From the cell containing the given text, extract its center point as (X, Y) coordinate. 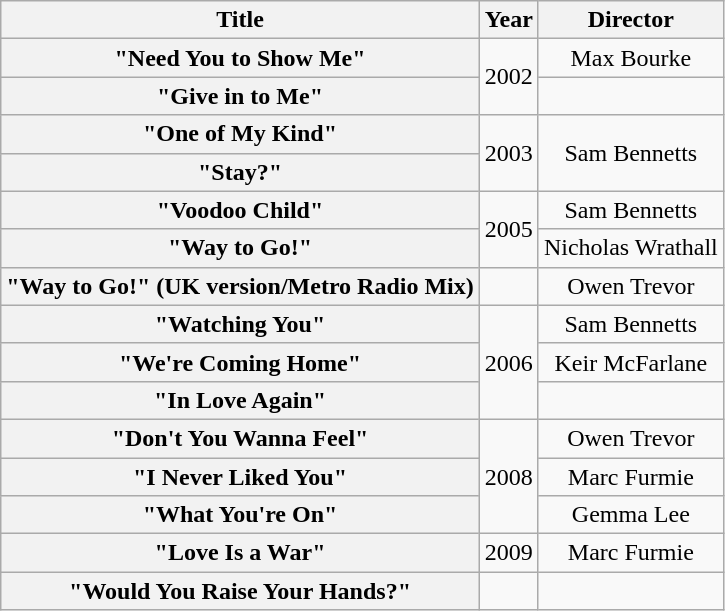
Keir McFarlane (630, 362)
"Need You to Show Me" (240, 58)
2009 (508, 553)
"Way to Go!" (UK version/Metro Radio Mix) (240, 286)
Gemma Lee (630, 515)
"In Love Again" (240, 400)
"What You're On" (240, 515)
2003 (508, 153)
2008 (508, 476)
"Stay?" (240, 172)
"One of My Kind" (240, 134)
"Love Is a War" (240, 553)
2006 (508, 362)
"I Never Liked You" (240, 477)
2002 (508, 77)
"Give in to Me" (240, 96)
"Would You Raise Your Hands?" (240, 591)
"Don't You Wanna Feel" (240, 438)
Year (508, 20)
"Voodoo Child" (240, 210)
"Way to Go!" (240, 248)
2005 (508, 229)
Nicholas Wrathall (630, 248)
"We're Coming Home" (240, 362)
Max Bourke (630, 58)
Title (240, 20)
"Watching You" (240, 324)
Director (630, 20)
